Determine the [x, y] coordinate at the center of the cell enclosing the given text.  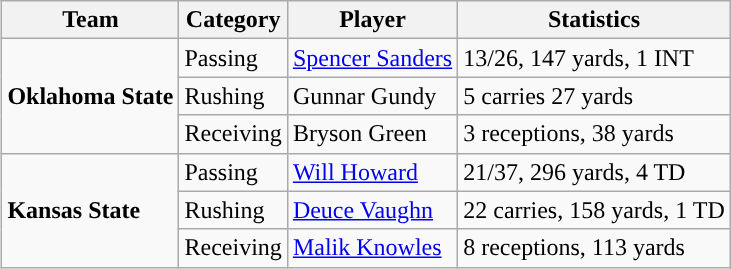
8 receptions, 113 yards [594, 248]
Spencer Sanders [372, 58]
Gunnar Gundy [372, 96]
3 receptions, 38 yards [594, 134]
Deuce Vaughn [372, 210]
13/26, 147 yards, 1 INT [594, 58]
Malik Knowles [372, 248]
Player [372, 20]
Statistics [594, 20]
Oklahoma State [90, 96]
21/37, 296 yards, 4 TD [594, 172]
Category [233, 20]
Team [90, 20]
Bryson Green [372, 134]
22 carries, 158 yards, 1 TD [594, 210]
Kansas State [90, 210]
5 carries 27 yards [594, 96]
Will Howard [372, 172]
